From the cell containing the given text, extract its center point as (x, y) coordinate. 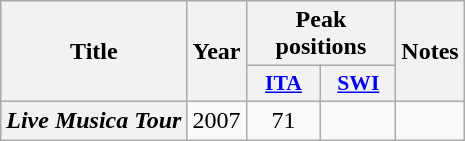
Notes (430, 52)
Peak positions (321, 34)
2007 (216, 120)
SWI (358, 84)
Year (216, 52)
71 (284, 120)
Live Musica Tour (94, 120)
Title (94, 52)
ITA (284, 84)
